Locate the cell with the specified text and output its (x, y) center coordinate. 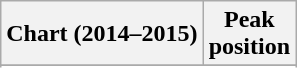
Peakposition (249, 34)
Chart (2014–2015) (102, 34)
